Return (X, Y) of the center of cell containing provided text 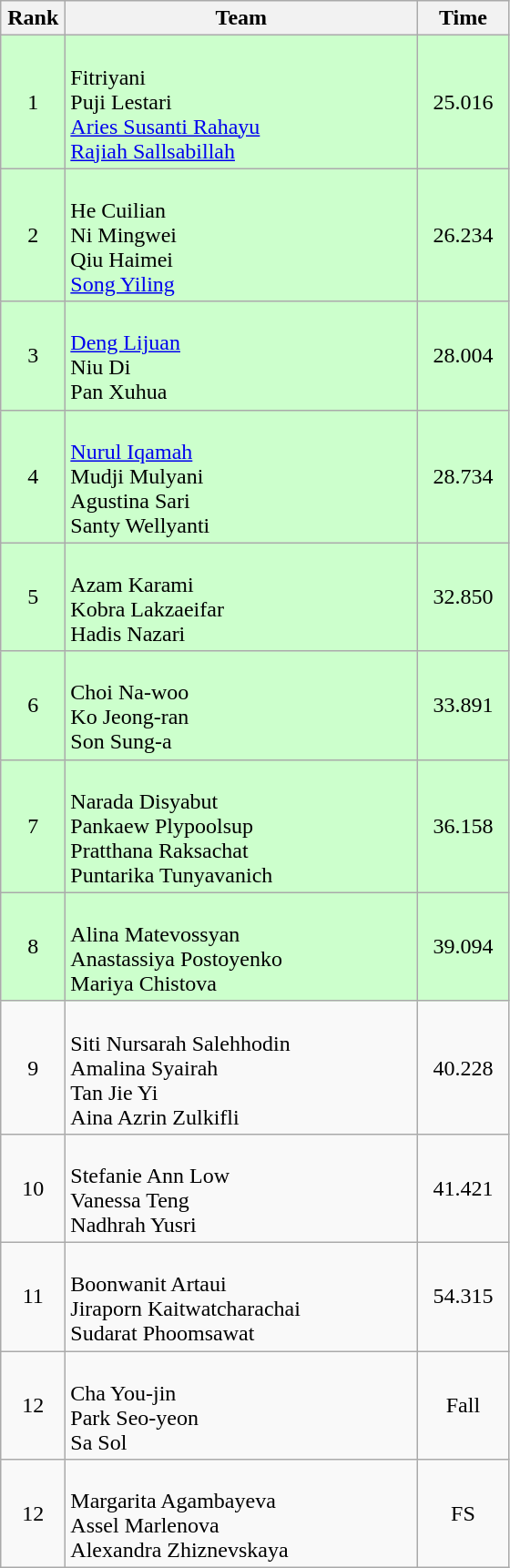
25.016 (463, 102)
Stefanie Ann LowVanessa TengNadhrah Yusri (241, 1187)
Nurul IqamahMudji MulyaniAgustina SariSanty Wellyanti (241, 476)
Azam KaramiKobra LakzaeifarHadis Nazari (241, 597)
Fall (463, 1406)
41.421 (463, 1187)
Alina MatevossyanAnastassiya PostoyenkoMariya Chistova (241, 947)
Boonwanit ArtauiJiraporn KaitwatcharachaiSudarat Phoomsawat (241, 1297)
He CuilianNi MingweiQiu HaimeiSong Yiling (241, 235)
Time (463, 18)
Rank (33, 18)
26.234 (463, 235)
32.850 (463, 597)
28.734 (463, 476)
2 (33, 235)
8 (33, 947)
7 (33, 826)
40.228 (463, 1067)
Narada DisyabutPankaew PlypoolsupPratthana RaksachatPuntarika Tunyavanich (241, 826)
9 (33, 1067)
39.094 (463, 947)
FS (463, 1513)
11 (33, 1297)
28.004 (463, 355)
Cha You-jinPark Seo-yeonSa Sol (241, 1406)
6 (33, 705)
36.158 (463, 826)
33.891 (463, 705)
Siti Nursarah SalehhodinAmalina SyairahTan Jie YiAina Azrin Zulkifli (241, 1067)
Margarita AgambayevaAssel MarlenovaAlexandra Zhiznevskaya (241, 1513)
Team (241, 18)
5 (33, 597)
FitriyaniPuji LestariAries Susanti RahayuRajiah Sallsabillah (241, 102)
1 (33, 102)
10 (33, 1187)
54.315 (463, 1297)
4 (33, 476)
Deng LijuanNiu DiPan Xuhua (241, 355)
Choi Na-wooKo Jeong-ranSon Sung-a (241, 705)
3 (33, 355)
